For the text-containing cell, return its midpoint in (X, Y) coordinate format. 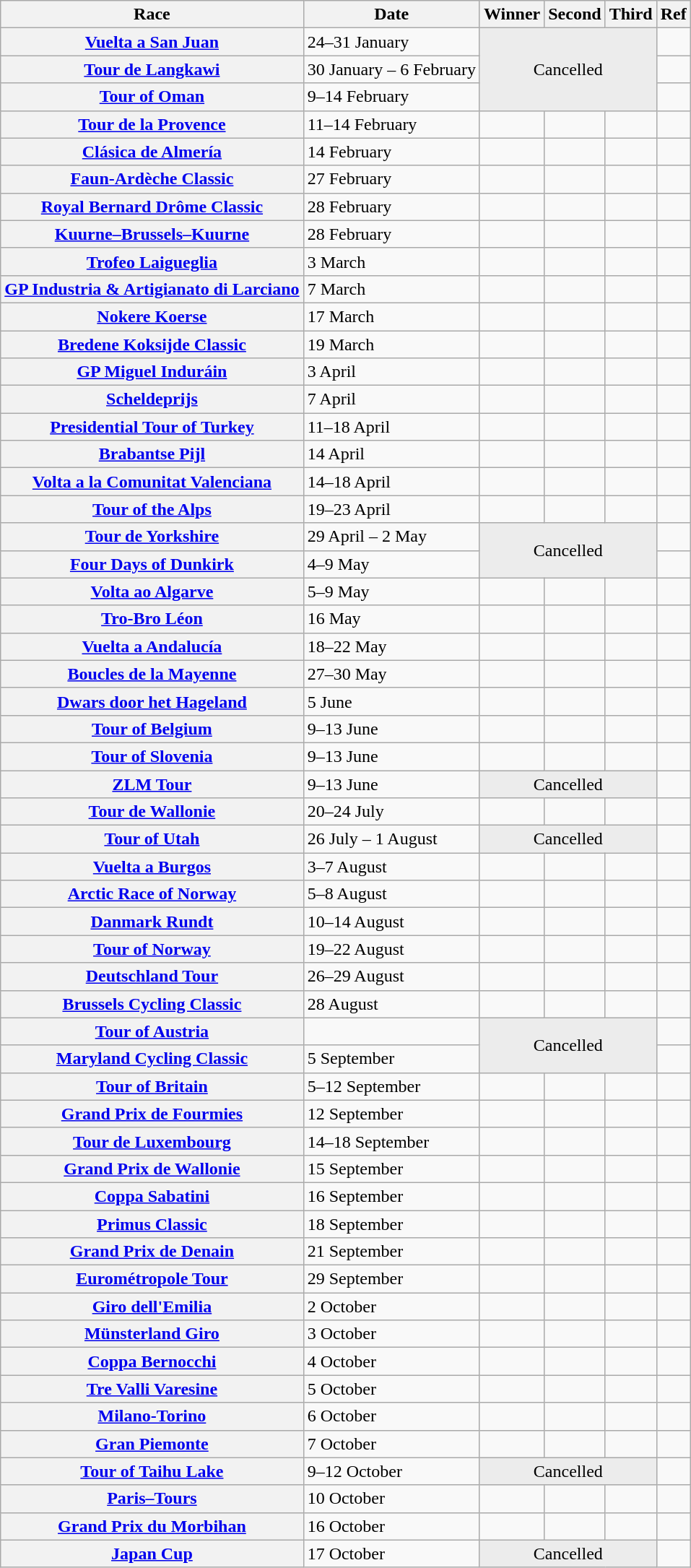
6 October (391, 1416)
Faun-Ardèche Classic (152, 179)
Tour of Slovenia (152, 756)
5 September (391, 1059)
5–8 August (391, 894)
Tour de la Provence (152, 124)
Vuelta a San Juan (152, 42)
17 October (391, 1554)
Eurométropole Tour (152, 1279)
5–9 May (391, 592)
7 April (391, 399)
Tro-Bro Léon (152, 619)
Milano-Torino (152, 1416)
Japan Cup (152, 1554)
Coppa Bernocchi (152, 1361)
14–18 September (391, 1141)
GP Miguel Induráin (152, 372)
Tour of Oman (152, 97)
15 September (391, 1169)
19 March (391, 345)
11–14 February (391, 124)
Ref (673, 14)
Primus Classic (152, 1224)
Danmark Rundt (152, 922)
Arctic Race of Norway (152, 894)
Paris–Tours (152, 1499)
3 March (391, 261)
Four Days of Dunkirk (152, 564)
Tour of Belgium (152, 729)
Tour of Taihu Lake (152, 1471)
Volta ao Algarve (152, 592)
Deutschland Tour (152, 976)
Münsterland Giro (152, 1334)
27–30 May (391, 674)
3 October (391, 1334)
12 September (391, 1114)
Bredene Koksijde Classic (152, 345)
4 October (391, 1361)
3 April (391, 372)
2 October (391, 1307)
Kuurne–Brussels–Kuurne (152, 234)
Gran Piemonte (152, 1444)
Race (152, 14)
Boucles de la Mayenne (152, 674)
5–12 September (391, 1086)
16 September (391, 1196)
Tour de Wallonie (152, 812)
Clásica de Almería (152, 152)
ZLM Tour (152, 784)
Nokere Koerse (152, 316)
20–24 July (391, 812)
Brabantse Pijl (152, 454)
Tour de Langkawi (152, 69)
29 April – 2 May (391, 537)
Winner (511, 14)
14–18 April (391, 482)
18 September (391, 1224)
30 January – 6 February (391, 69)
26 July – 1 August (391, 839)
16 October (391, 1526)
Tour of Austria (152, 1031)
27 February (391, 179)
14 April (391, 454)
Date (391, 14)
Maryland Cycling Classic (152, 1059)
7 October (391, 1444)
Tour of Norway (152, 949)
5 October (391, 1389)
10–14 August (391, 922)
Grand Prix de Wallonie (152, 1169)
5 June (391, 701)
Scheldeprijs (152, 399)
24–31 January (391, 42)
4–9 May (391, 564)
14 February (391, 152)
Second (575, 14)
Vuelta a Andalucía (152, 646)
Tour of the Alps (152, 509)
Coppa Sabatini (152, 1196)
3–7 August (391, 867)
Tour de Luxembourg (152, 1141)
Giro dell'Emilia (152, 1307)
19–23 April (391, 509)
Dwars door het Hageland (152, 701)
Tour de Yorkshire (152, 537)
9–14 February (391, 97)
7 March (391, 289)
11–18 April (391, 427)
Royal Bernard Drôme Classic (152, 207)
26–29 August (391, 976)
18–22 May (391, 646)
Grand Prix de Fourmies (152, 1114)
10 October (391, 1499)
Brussels Cycling Classic (152, 1004)
16 May (391, 619)
28 August (391, 1004)
Grand Prix du Morbihan (152, 1526)
19–22 August (391, 949)
Trofeo Laigueglia (152, 261)
29 September (391, 1279)
Third (631, 14)
Volta a la Comunitat Valenciana (152, 482)
17 March (391, 316)
Vuelta a Burgos (152, 867)
GP Industria & Artigianato di Larciano (152, 289)
Tour of Utah (152, 839)
9–12 October (391, 1471)
21 September (391, 1252)
Tre Valli Varesine (152, 1389)
Presidential Tour of Turkey (152, 427)
Tour of Britain (152, 1086)
Grand Prix de Denain (152, 1252)
